For the text-containing cell, return its midpoint in [X, Y] coordinate format. 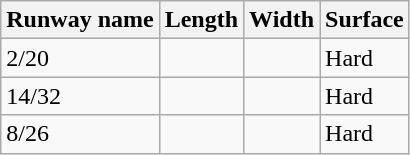
14/32 [80, 96]
8/26 [80, 134]
Length [201, 20]
Surface [365, 20]
Width [282, 20]
2/20 [80, 58]
Runway name [80, 20]
